Pinpoint the cell where the given text exists, returning its (X, Y) midpoint coordinate. 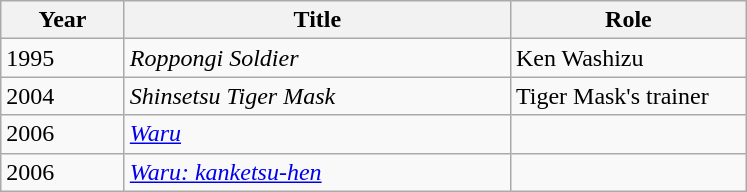
Roppongi Soldier (317, 58)
Title (317, 20)
Role (628, 20)
2004 (63, 96)
Waru (317, 134)
Ken Washizu (628, 58)
Year (63, 20)
1995 (63, 58)
Tiger Mask's trainer (628, 96)
Waru: kanketsu-hen (317, 172)
Shinsetsu Tiger Mask (317, 96)
